Locate the cell with the specified text and output its (x, y) center coordinate. 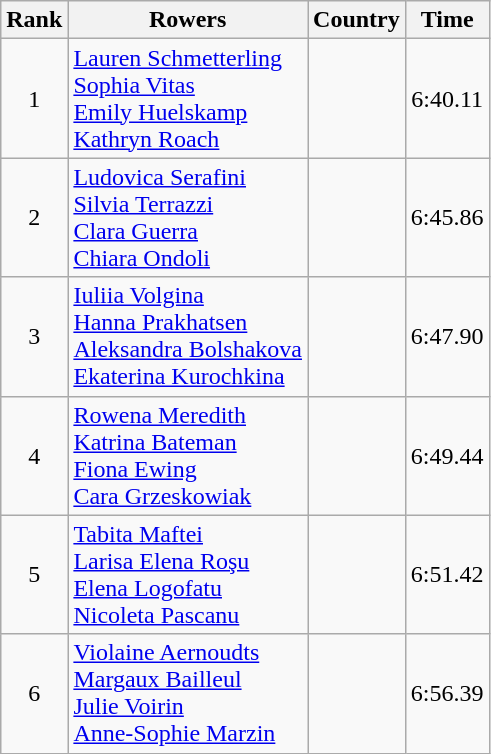
6:45.86 (447, 218)
Rank (34, 20)
Iuliia VolginaHanna PrakhatsenAleksandra BolshakovaEkaterina Kurochkina (188, 336)
Ludovica SerafiniSilvia TerrazziClara GuerraChiara Ondoli (188, 218)
1 (34, 98)
Country (357, 20)
5 (34, 574)
6:56.39 (447, 694)
6:49.44 (447, 456)
3 (34, 336)
6:51.42 (447, 574)
6:47.90 (447, 336)
6 (34, 694)
Tabita MafteiLarisa Elena RoşuElena LogofatuNicoleta Pascanu (188, 574)
Time (447, 20)
Rowena MeredithKatrina BatemanFiona EwingCara Grzeskowiak (188, 456)
6:40.11 (447, 98)
Rowers (188, 20)
Lauren SchmetterlingSophia VitasEmily HuelskampKathryn Roach (188, 98)
Violaine AernoudtsMargaux BailleulJulie VoirinAnne-Sophie Marzin (188, 694)
2 (34, 218)
4 (34, 456)
